For the text-containing cell, return its midpoint in (X, Y) coordinate format. 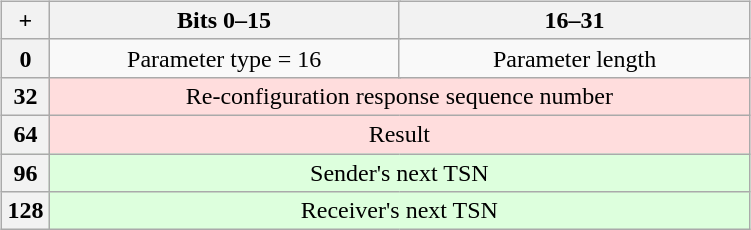
16–31 (574, 20)
Re-configuration response sequence number (400, 96)
Receiver's next TSN (400, 211)
+ (26, 20)
128 (26, 211)
96 (26, 173)
Parameter type = 16 (224, 58)
32 (26, 96)
Parameter length (574, 58)
Bits 0–15 (224, 20)
0 (26, 58)
64 (26, 134)
Result (400, 134)
Sender's next TSN (400, 173)
